Extract the (x, y) coordinate from the center of the cell holding the provided text.  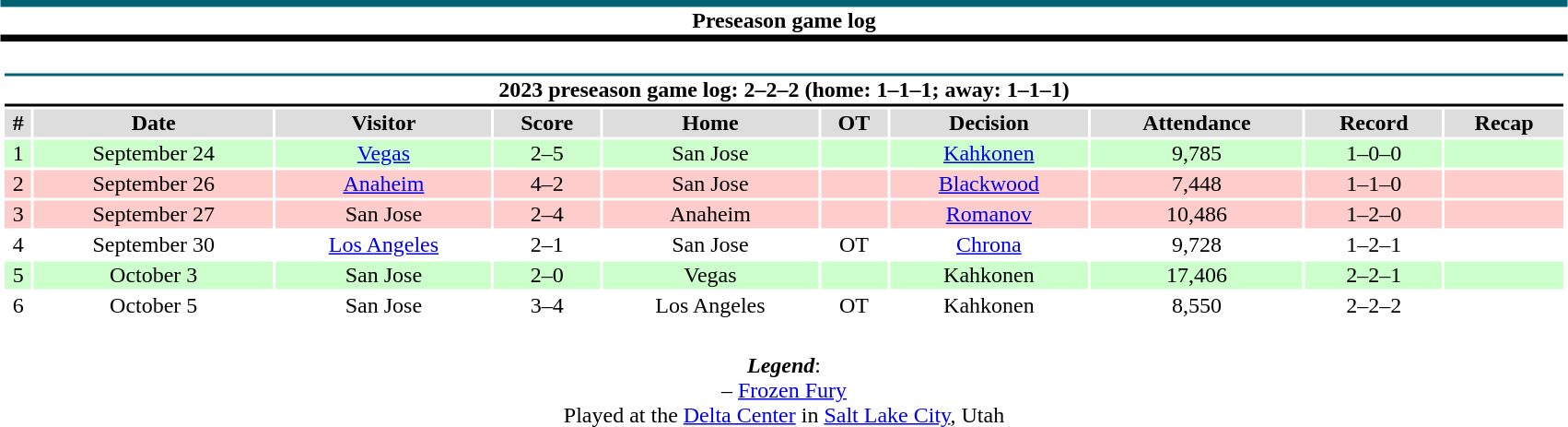
Visitor (383, 123)
9,728 (1197, 244)
9,785 (1197, 154)
4 (18, 244)
Recap (1504, 123)
3 (18, 215)
2–0 (547, 276)
7,448 (1197, 184)
Decision (989, 123)
Record (1375, 123)
10,486 (1197, 215)
2–4 (547, 215)
2–2–2 (1375, 305)
2–1 (547, 244)
September 27 (153, 215)
1–0–0 (1375, 154)
September 30 (153, 244)
October 3 (153, 276)
Blackwood (989, 184)
October 5 (153, 305)
Date (153, 123)
September 26 (153, 184)
17,406 (1197, 276)
1 (18, 154)
1–2–1 (1375, 244)
Preseason game log (784, 20)
Score (547, 123)
8,550 (1197, 305)
Chrona (989, 244)
1–1–0 (1375, 184)
6 (18, 305)
1–2–0 (1375, 215)
2–2–1 (1375, 276)
Romanov (989, 215)
2–5 (547, 154)
# (18, 123)
Attendance (1197, 123)
5 (18, 276)
4–2 (547, 184)
3–4 (547, 305)
2 (18, 184)
2023 preseason game log: 2–2–2 (home: 1–1–1; away: 1–1–1) (783, 90)
September 24 (153, 154)
Home (710, 123)
